Search for the cell housing the specified text and yield its [x, y] center coordinate. 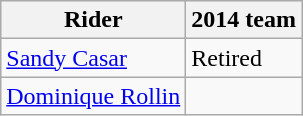
Retired [244, 58]
Sandy Casar [94, 58]
2014 team [244, 20]
Rider [94, 20]
Dominique Rollin [94, 96]
